Pinpoint the cell where the given text exists, returning its [x, y] midpoint coordinate. 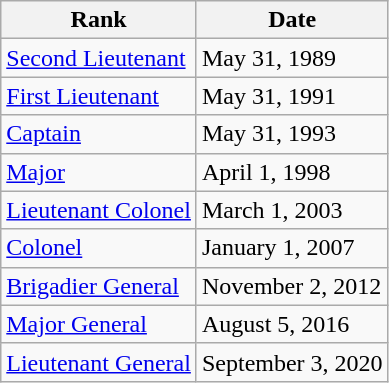
January 1, 2007 [292, 248]
Lieutenant General [99, 362]
Brigadier General [99, 286]
March 1, 2003 [292, 210]
Date [292, 20]
August 5, 2016 [292, 324]
Rank [99, 20]
May 31, 1991 [292, 96]
First Lieutenant [99, 96]
Lieutenant Colonel [99, 210]
Captain [99, 134]
November 2, 2012 [292, 286]
September 3, 2020 [292, 362]
Colonel [99, 248]
May 31, 1993 [292, 134]
Major General [99, 324]
Major [99, 172]
May 31, 1989 [292, 58]
April 1, 1998 [292, 172]
Second Lieutenant [99, 58]
